Provide the (x, y) coordinate of the cell's center where the given text is located.  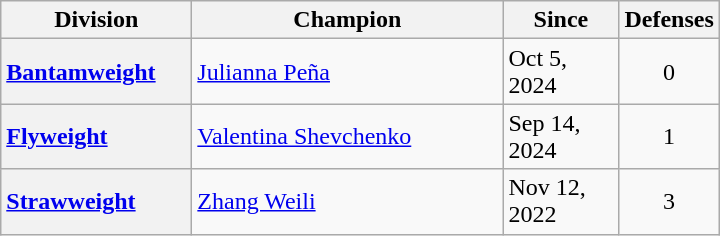
Defenses (669, 20)
Since (561, 20)
Bantamweight (96, 72)
3 (669, 202)
Strawweight (96, 202)
0 (669, 72)
Division (96, 20)
Sep 14, 2024 (561, 136)
Julianna Peña (348, 72)
Valentina Shevchenko (348, 136)
Oct 5, 2024 (561, 72)
Champion (348, 20)
Nov 12, 2022 (561, 202)
Flyweight (96, 136)
Zhang Weili (348, 202)
1 (669, 136)
